For the text-containing cell, return its midpoint in (x, y) coordinate format. 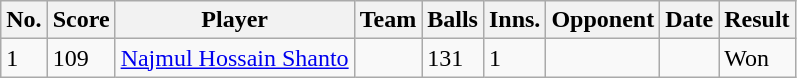
Najmul Hossain Shanto (234, 58)
Result (757, 20)
Score (81, 20)
No. (24, 20)
131 (453, 58)
Balls (453, 20)
Date (690, 20)
Player (234, 20)
Team (388, 20)
109 (81, 58)
Inns. (514, 20)
Won (757, 58)
Opponent (603, 20)
